Find where the given text appears and provide that cell's center as [x, y] coordinate. 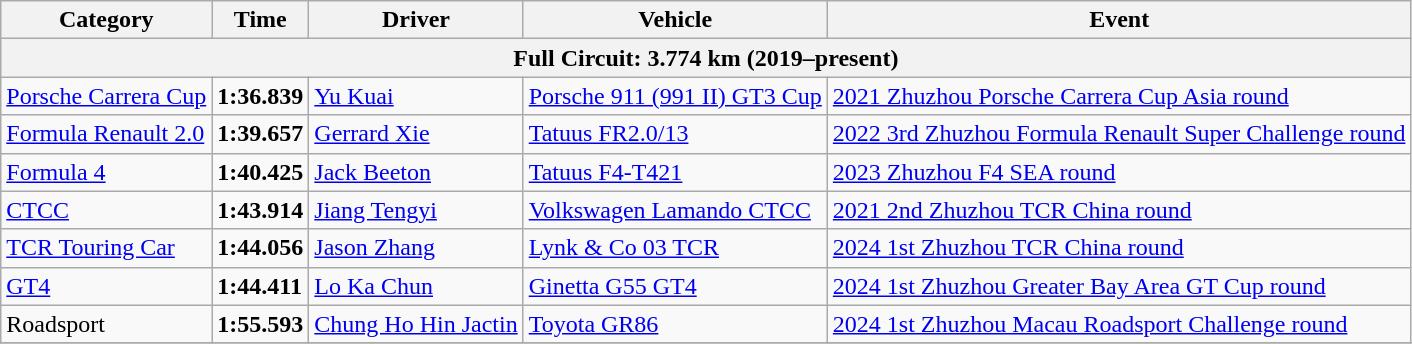
Time [260, 20]
GT4 [106, 286]
Lynk & Co 03 TCR [675, 248]
1:43.914 [260, 210]
1:40.425 [260, 172]
Tatuus F4-T421 [675, 172]
Event [1119, 20]
Lo Ka Chun [416, 286]
1:44.056 [260, 248]
2024 1st Zhuzhou Macau Roadsport Challenge round [1119, 324]
Jason Zhang [416, 248]
1:44.411 [260, 286]
2021 Zhuzhou Porsche Carrera Cup Asia round [1119, 96]
1:39.657 [260, 134]
Vehicle [675, 20]
Jack Beeton [416, 172]
2023 Zhuzhou F4 SEA round [1119, 172]
Yu Kuai [416, 96]
Category [106, 20]
CTCC [106, 210]
Gerrard Xie [416, 134]
Tatuus FR2.0/13 [675, 134]
Driver [416, 20]
Jiang Tengyi [416, 210]
Chung Ho Hin Jactin [416, 324]
2024 1st Zhuzhou TCR China round [1119, 248]
Porsche 911 (991 II) GT3 Cup [675, 96]
2024 1st Zhuzhou Greater Bay Area GT Cup round [1119, 286]
Ginetta G55 GT4 [675, 286]
Toyota GR86 [675, 324]
Roadsport [106, 324]
1:55.593 [260, 324]
TCR Touring Car [106, 248]
2021 2nd Zhuzhou TCR China round [1119, 210]
Formula 4 [106, 172]
Formula Renault 2.0 [106, 134]
Porsche Carrera Cup [106, 96]
Volkswagen Lamando CTCC [675, 210]
2022 3rd Zhuzhou Formula Renault Super Challenge round [1119, 134]
Full Circuit: 3.774 km (2019–present) [706, 58]
1:36.839 [260, 96]
